Scan for the cell matching the given text and deliver its [X, Y] coordinate at center. 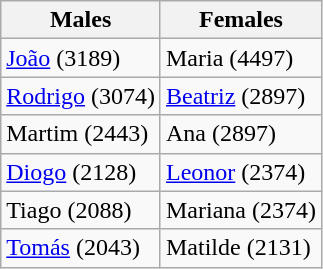
Females [240, 20]
Maria (4497) [240, 58]
Rodrigo (3074) [81, 96]
Leonor (2374) [240, 172]
Ana (2897) [240, 134]
Martim (2443) [81, 134]
Beatriz (2897) [240, 96]
Tiago (2088) [81, 210]
João (3189) [81, 58]
Matilde (2131) [240, 248]
Tomás (2043) [81, 248]
Diogo (2128) [81, 172]
Males [81, 20]
Mariana (2374) [240, 210]
